Return [x, y] of the center of cell containing provided text 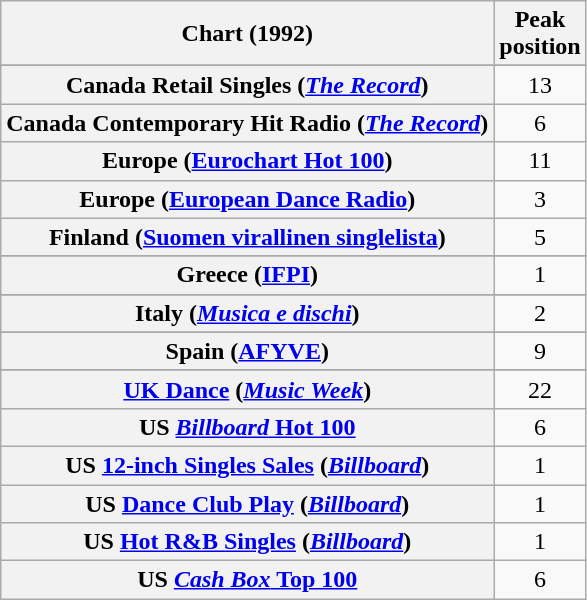
Chart (1992) [248, 34]
US Billboard Hot 100 [248, 427]
3 [540, 199]
9 [540, 351]
Greece (IFPI) [248, 275]
US 12-inch Singles Sales (Billboard) [248, 465]
Italy (Musica e dischi) [248, 313]
US Dance Club Play (Billboard) [248, 503]
2 [540, 313]
Europe (Eurochart Hot 100) [248, 161]
11 [540, 161]
Peakposition [540, 34]
UK Dance (Music Week) [248, 389]
13 [540, 85]
5 [540, 237]
US Cash Box Top 100 [248, 580]
22 [540, 389]
US Hot R&B Singles (Billboard) [248, 542]
Canada Contemporary Hit Radio (The Record) [248, 123]
Spain (AFYVE) [248, 351]
Finland (Suomen virallinen singlelista) [248, 237]
Canada Retail Singles (The Record) [248, 85]
Europe (European Dance Radio) [248, 199]
